Locate the cell with the specified text and output its [X, Y] center coordinate. 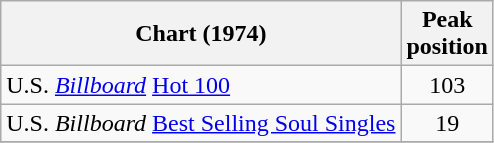
Peakposition [447, 34]
U.S. Billboard Hot 100 [201, 85]
19 [447, 123]
U.S. Billboard Best Selling Soul Singles [201, 123]
Chart (1974) [201, 34]
103 [447, 85]
